Capture the cell that displays the provided text and extract its (x, y) central coordinate. 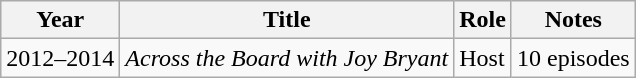
Host (483, 58)
Notes (573, 20)
Role (483, 20)
Across the Board with Joy Bryant (287, 58)
Title (287, 20)
10 episodes (573, 58)
2012–2014 (60, 58)
Year (60, 20)
